Extract the [X, Y] coordinate from the center of the cell holding the provided text.  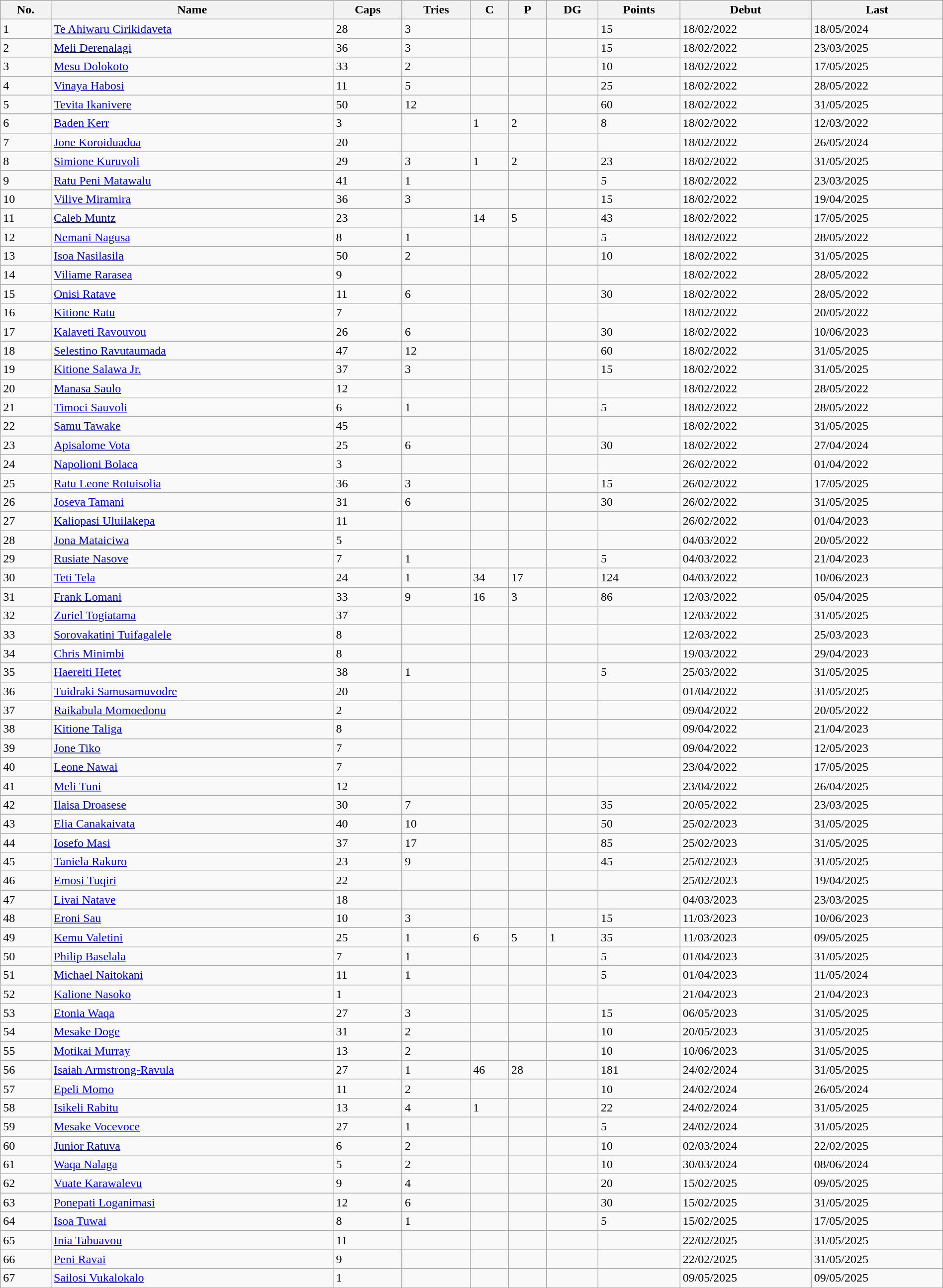
Raikabula Momoedonu [192, 710]
Leone Nawai [192, 767]
53 [26, 1013]
Nemani Nagusa [192, 237]
18/05/2024 [877, 29]
Kaliopasi Uluilakepa [192, 521]
Sailosi Vukalokalo [192, 1278]
Ratu Leone Rotuisolia [192, 483]
Isaiah Armstrong-Ravula [192, 1070]
Napolioni Bolaca [192, 464]
Kitione Taliga [192, 729]
No. [26, 10]
29/04/2023 [877, 653]
54 [26, 1032]
Caleb Muntz [192, 218]
32 [26, 616]
Tries [436, 10]
48 [26, 919]
Ponepati Loganimasi [192, 1202]
Meli Derenalagi [192, 48]
Kalione Nasoko [192, 994]
04/03/2023 [746, 900]
Ratu Peni Matawalu [192, 180]
56 [26, 1070]
Iosefo Masi [192, 843]
Inia Tabuavou [192, 1240]
Joseva Tamani [192, 502]
57 [26, 1089]
62 [26, 1184]
Emosi Tuqiri [192, 881]
Meli Tuni [192, 786]
Samu Tawake [192, 426]
Viliame Rarasea [192, 275]
66 [26, 1259]
52 [26, 994]
Livai Natave [192, 900]
08/06/2024 [877, 1165]
Teti Tela [192, 578]
181 [640, 1070]
39 [26, 748]
Caps [368, 10]
Vuate Karawalevu [192, 1184]
C [489, 10]
Tuidraki Samusamuvodre [192, 691]
Sorovakatini Tuifagalele [192, 635]
Vilive Miramira [192, 199]
Debut [746, 10]
Te Ahiwaru Cirikidaveta [192, 29]
05/04/2025 [877, 597]
Taniela Rakuro [192, 862]
Waqa Nalaga [192, 1165]
Haereiti Hetet [192, 672]
65 [26, 1240]
Apisalome Vota [192, 445]
59 [26, 1126]
25/03/2023 [877, 635]
Michael Naitokani [192, 975]
Rusiate Nasove [192, 559]
11/05/2024 [877, 975]
Eroni Sau [192, 919]
Onisi Ratave [192, 294]
Peni Ravai [192, 1259]
06/05/2023 [746, 1013]
49 [26, 937]
Mesake Doge [192, 1032]
64 [26, 1221]
Kitione Salawa Jr. [192, 369]
Simione Kuruvoli [192, 161]
Points [640, 10]
21 [26, 407]
Isikeli Rabitu [192, 1107]
58 [26, 1107]
44 [26, 843]
DG [572, 10]
Chris Minimbi [192, 653]
Philip Baselala [192, 956]
20/05/2023 [746, 1032]
63 [26, 1202]
Frank Lomani [192, 597]
Timoci Sauvoli [192, 407]
Zuriel Togiatama [192, 616]
19 [26, 369]
02/03/2024 [746, 1145]
55 [26, 1051]
86 [640, 597]
Selestino Ravutaumada [192, 351]
51 [26, 975]
Manasa Saulo [192, 388]
42 [26, 805]
85 [640, 843]
67 [26, 1278]
Mesu Dolokoto [192, 67]
19/03/2022 [746, 653]
61 [26, 1165]
Vinaya Habosi [192, 86]
Mesake Vocevoce [192, 1126]
Kemu Valetini [192, 937]
12/05/2023 [877, 748]
Baden Kerr [192, 123]
Isoa Nasilasila [192, 256]
Etonia Waqa [192, 1013]
30/03/2024 [746, 1165]
Isoa Tuwai [192, 1221]
Motikai Murray [192, 1051]
26/04/2025 [877, 786]
Last [877, 10]
Ilaisa Droasese [192, 805]
P [528, 10]
124 [640, 578]
Jone Koroiduadua [192, 142]
25/03/2022 [746, 672]
Kalaveti Ravouvou [192, 332]
Epeli Momo [192, 1089]
Jone Tiko [192, 748]
Jona Mataiciwa [192, 540]
Junior Ratuva [192, 1145]
Elia Canakaivata [192, 824]
Name [192, 10]
27/04/2024 [877, 445]
Tevita Ikanivere [192, 104]
Kitione Ratu [192, 313]
